Find where the given text appears and provide that cell's center as (X, Y) coordinate. 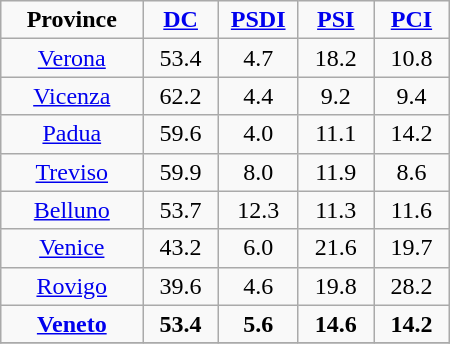
11.1 (336, 134)
PSDI (258, 20)
Verona (72, 58)
39.6 (181, 286)
Province (72, 20)
43.2 (181, 248)
59.9 (181, 172)
19.8 (336, 286)
62.2 (181, 96)
4.6 (258, 286)
6.0 (258, 248)
Veneto (72, 324)
4.4 (258, 96)
28.2 (412, 286)
Belluno (72, 210)
DC (181, 20)
12.3 (258, 210)
Treviso (72, 172)
Vicenza (72, 96)
PCI (412, 20)
18.2 (336, 58)
10.8 (412, 58)
8.6 (412, 172)
14.6 (336, 324)
11.6 (412, 210)
PSI (336, 20)
4.0 (258, 134)
8.0 (258, 172)
4.7 (258, 58)
Padua (72, 134)
19.7 (412, 248)
9.2 (336, 96)
53.7 (181, 210)
Rovigo (72, 286)
21.6 (336, 248)
11.3 (336, 210)
9.4 (412, 96)
11.9 (336, 172)
Venice (72, 248)
5.6 (258, 324)
59.6 (181, 134)
